Return the (x, y) coordinate for the center point of the cell that contains the specified text.  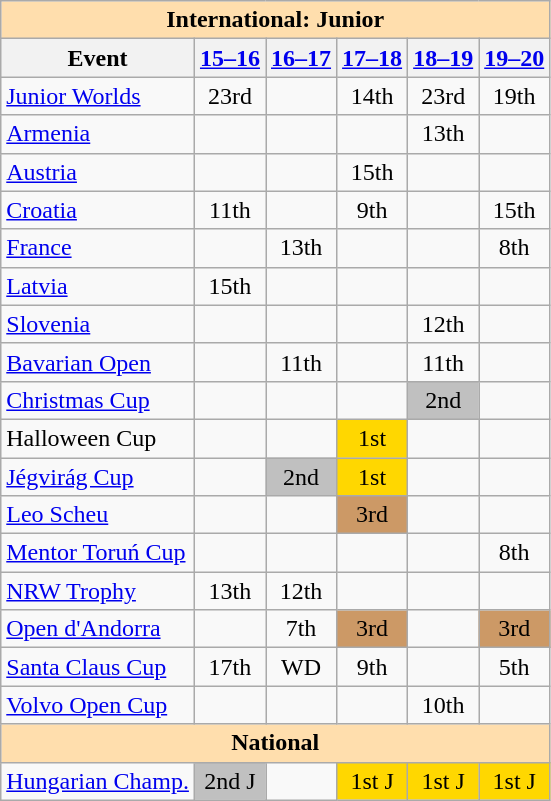
Austria (98, 172)
Christmas Cup (98, 400)
2nd J (230, 781)
Armenia (98, 134)
Croatia (98, 210)
15–16 (230, 58)
19th (514, 96)
10th (444, 705)
14th (372, 96)
Latvia (98, 286)
National (276, 743)
Slovenia (98, 324)
19–20 (514, 58)
Mentor Toruń Cup (98, 553)
Santa Claus Cup (98, 667)
17th (230, 667)
7th (302, 629)
France (98, 248)
Halloween Cup (98, 438)
Hungarian Champ. (98, 781)
Junior Worlds (98, 96)
Open d'Andorra (98, 629)
17–18 (372, 58)
Jégvirág Cup (98, 477)
WD (302, 667)
Volvo Open Cup (98, 705)
18–19 (444, 58)
Event (98, 58)
Bavarian Open (98, 362)
NRW Trophy (98, 591)
16–17 (302, 58)
Leo Scheu (98, 515)
International: Junior (276, 20)
5th (514, 667)
